Pinpoint the cell where the given text exists, returning its [X, Y] midpoint coordinate. 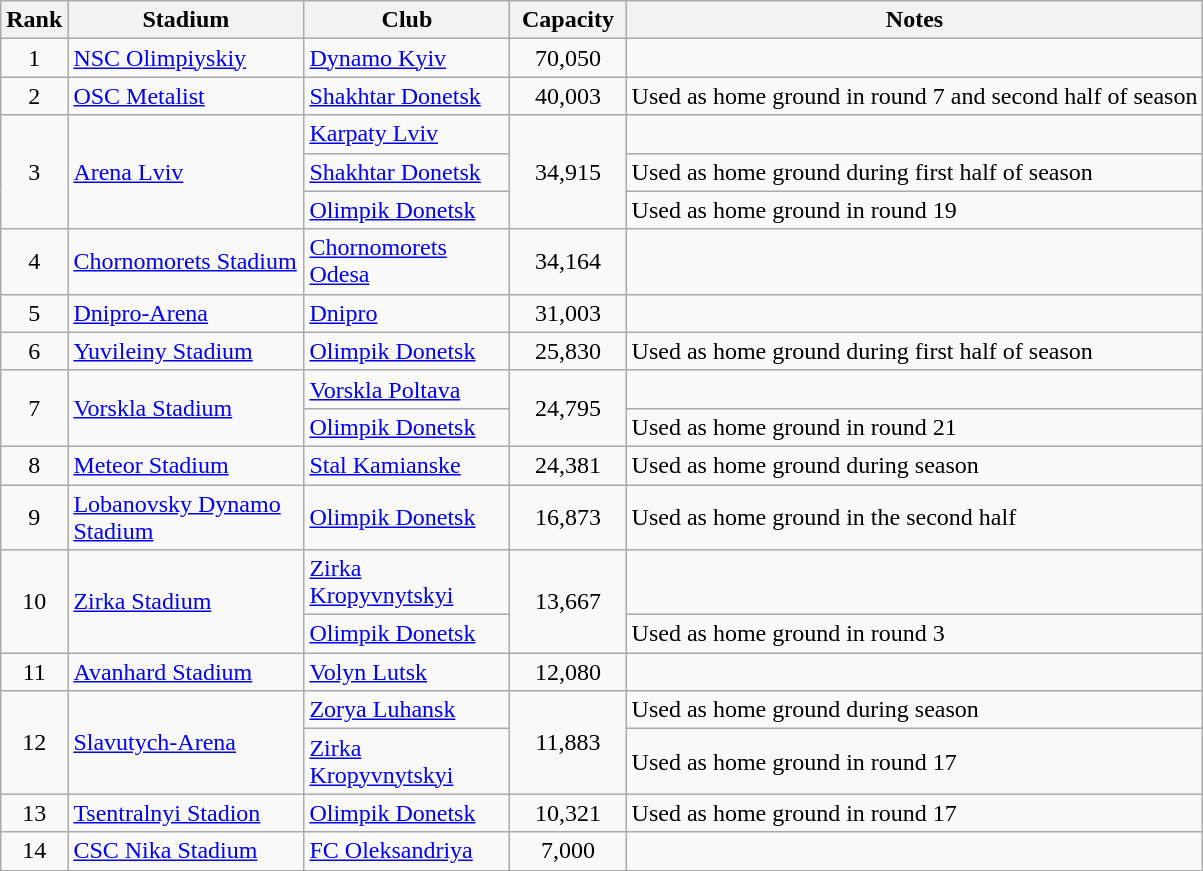
Vorskla Poltava [407, 389]
13,667 [568, 602]
Dnipro [407, 313]
FC Oleksandriya [407, 851]
16,873 [568, 516]
31,003 [568, 313]
2 [34, 96]
Yuvileiny Stadium [186, 351]
Tsentralnyi Stadion [186, 813]
Avanhard Stadium [186, 672]
Chornomorets Stadium [186, 262]
6 [34, 351]
4 [34, 262]
11,883 [568, 742]
Chornomorets Odesa [407, 262]
Used as home ground in round 21 [914, 427]
CSC Nika Stadium [186, 851]
10 [34, 602]
12 [34, 742]
Meteor Stadium [186, 465]
Lobanovsky Dynamo Stadium [186, 516]
Zirka Stadium [186, 602]
Volyn Lutsk [407, 672]
5 [34, 313]
24,381 [568, 465]
Stadium [186, 20]
Dnipro-Arena [186, 313]
34,915 [568, 172]
Slavutych-Arena [186, 742]
14 [34, 851]
9 [34, 516]
34,164 [568, 262]
Used as home ground in the second half [914, 516]
Rank [34, 20]
40,003 [568, 96]
24,795 [568, 408]
10,321 [568, 813]
NSC Olimpiyskiy [186, 58]
25,830 [568, 351]
Stal Kamianske [407, 465]
Vorskla Stadium [186, 408]
8 [34, 465]
70,050 [568, 58]
Arena Lviv [186, 172]
7,000 [568, 851]
Dynamo Kyiv [407, 58]
Notes [914, 20]
7 [34, 408]
Used as home ground in round 3 [914, 634]
Used as home ground in round 7 and second half of season [914, 96]
11 [34, 672]
1 [34, 58]
Used as home ground in round 19 [914, 210]
3 [34, 172]
OSC Metalist [186, 96]
13 [34, 813]
Club [407, 20]
Capacity [568, 20]
12,080 [568, 672]
Karpaty Lviv [407, 134]
Zorya Luhansk [407, 710]
